Search for the cell housing the specified text and yield its (X, Y) center coordinate. 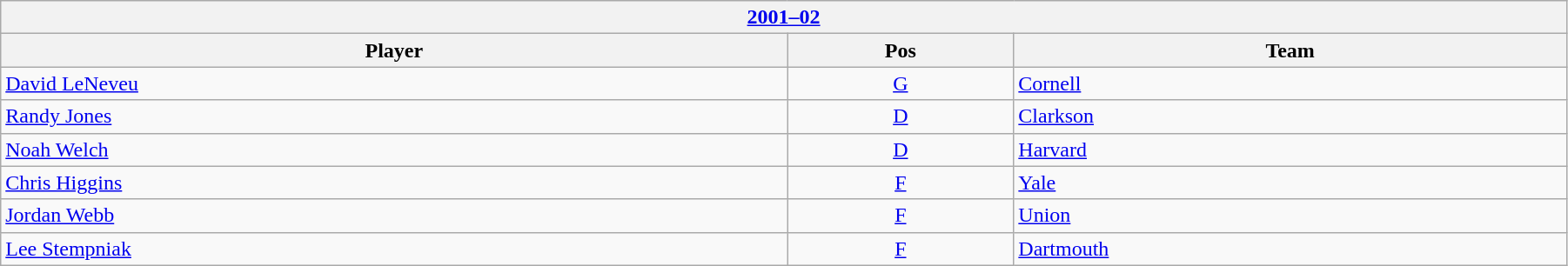
Lee Stempniak (394, 249)
Yale (1290, 183)
Player (394, 50)
Noah Welch (394, 150)
Team (1290, 50)
2001–02 (784, 17)
Dartmouth (1290, 249)
Union (1290, 216)
Chris Higgins (394, 183)
Pos (901, 50)
Jordan Webb (394, 216)
G (901, 83)
Cornell (1290, 83)
Clarkson (1290, 116)
Harvard (1290, 150)
Randy Jones (394, 116)
David LeNeveu (394, 83)
